Capture the cell that displays the provided text and extract its [x, y] central coordinate. 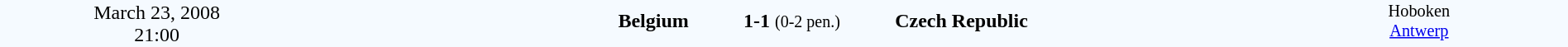
Hoboken Antwerp [1419, 23]
Czech Republic [1082, 21]
Belgium [501, 21]
1-1 (0-2 pen.) [791, 21]
March 23, 200821:00 [157, 23]
